Output the (x, y) coordinate of the center of the cell containing the given text.  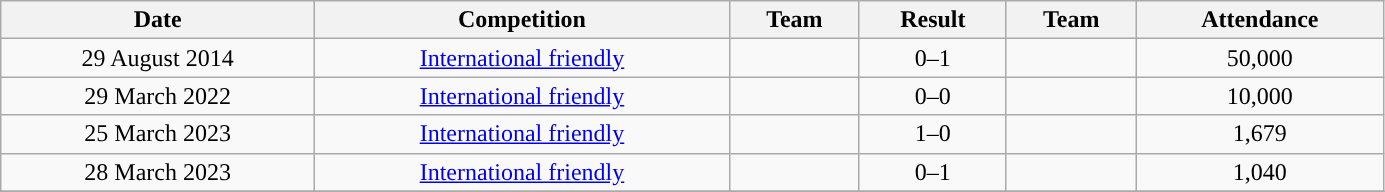
25 March 2023 (158, 134)
1–0 (932, 134)
1,040 (1260, 172)
29 March 2022 (158, 96)
Competition (522, 20)
Result (932, 20)
0–0 (932, 96)
Date (158, 20)
10,000 (1260, 96)
28 March 2023 (158, 172)
Attendance (1260, 20)
1,679 (1260, 134)
29 August 2014 (158, 58)
50,000 (1260, 58)
